Locate the cell with the specified text and output its [x, y] center coordinate. 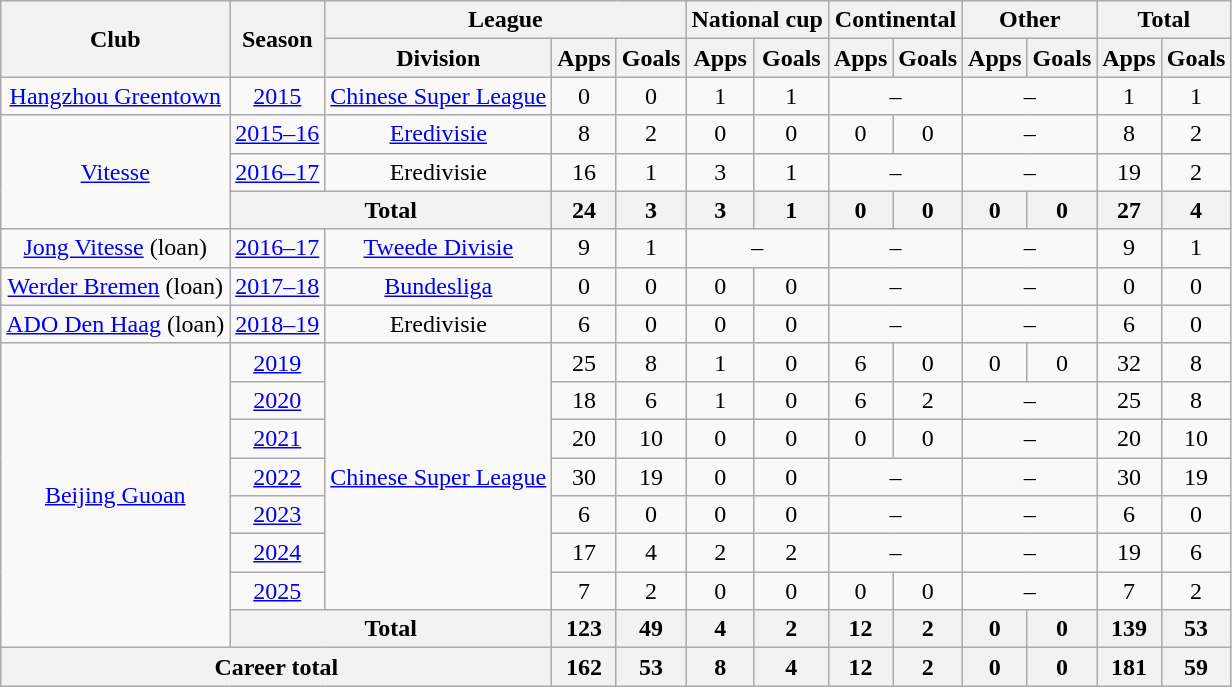
139 [1129, 629]
National cup [757, 20]
18 [584, 400]
Werder Bremen (loan) [116, 286]
Season [278, 39]
27 [1129, 210]
2018–19 [278, 324]
Bundesliga [438, 286]
123 [584, 629]
2015 [278, 96]
2020 [278, 400]
2022 [278, 477]
Jong Vitesse (loan) [116, 248]
Division [438, 58]
Hangzhou Greentown [116, 96]
2019 [278, 362]
League [506, 20]
17 [584, 553]
2024 [278, 553]
181 [1129, 667]
16 [584, 172]
ADO Den Haag (loan) [116, 324]
59 [1196, 667]
2023 [278, 515]
24 [584, 210]
49 [651, 629]
Career total [276, 667]
Beijing Guoan [116, 495]
Continental [895, 20]
2021 [278, 438]
32 [1129, 362]
Tweede Divisie [438, 248]
2017–18 [278, 286]
162 [584, 667]
Other [1030, 20]
Club [116, 39]
2015–16 [278, 134]
2025 [278, 591]
Vitesse [116, 172]
